For the text-containing cell, return its midpoint in [X, Y] coordinate format. 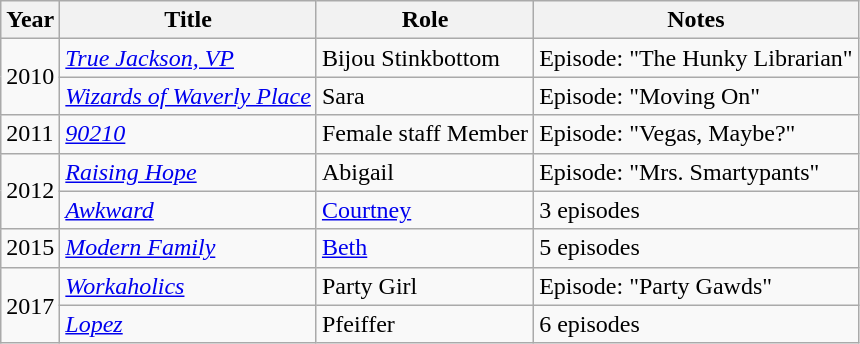
Episode: "Mrs. Smartypants" [696, 172]
Notes [696, 20]
Wizards of Waverly Place [188, 96]
True Jackson, VP [188, 58]
Abigail [424, 172]
Episode: "The Hunky Librarian" [696, 58]
2015 [30, 248]
Female staff Member [424, 134]
Bijou Stinkbottom [424, 58]
Pfeiffer [424, 324]
Episode: "Vegas, Maybe?" [696, 134]
Raising Hope [188, 172]
Role [424, 20]
Modern Family [188, 248]
Party Girl [424, 286]
Episode: "Moving On" [696, 96]
6 episodes [696, 324]
Episode: "Party Gawds" [696, 286]
Awkward [188, 210]
90210 [188, 134]
Workaholics [188, 286]
Sara [424, 96]
5 episodes [696, 248]
Title [188, 20]
Beth [424, 248]
2012 [30, 191]
2011 [30, 134]
2017 [30, 305]
Lopez [188, 324]
Courtney [424, 210]
2010 [30, 77]
3 episodes [696, 210]
Year [30, 20]
